Return the (X, Y) coordinate for the center point of the cell that contains the specified text.  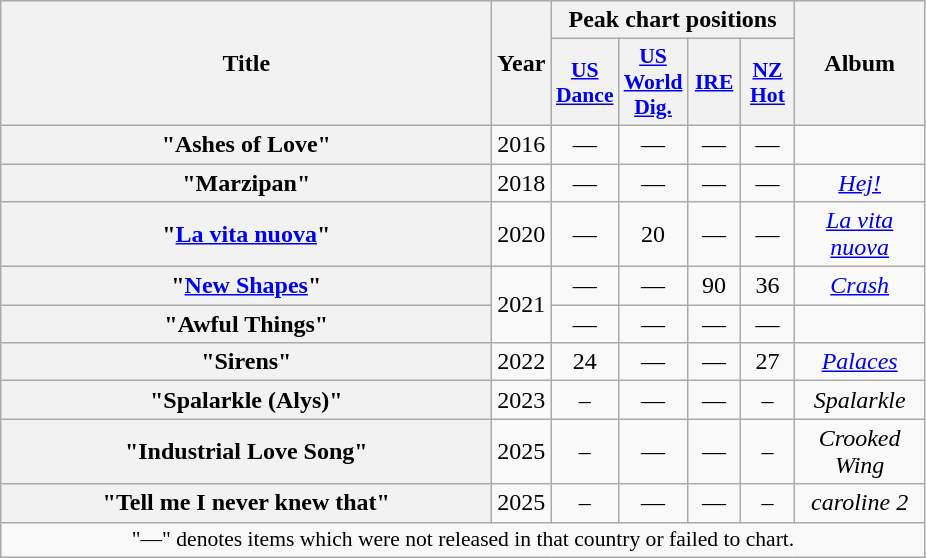
NZHot (768, 82)
2021 (522, 305)
27 (768, 362)
"Spalarkle (Alys)" (246, 400)
USWorldDig. (654, 82)
"Awful Things" (246, 324)
La vita nuova (860, 234)
"Marzipan" (246, 183)
2023 (522, 400)
"—" denotes items which were not released in that country or failed to chart. (463, 540)
Hej! (860, 183)
"Industrial Love Song" (246, 452)
Peak chart positions (672, 20)
Year (522, 64)
36 (768, 286)
"Tell me I never knew that" (246, 503)
Spalarkle (860, 400)
"New Shapes" (246, 286)
Palaces (860, 362)
IRE (714, 82)
24 (585, 362)
"La vita nuova" (246, 234)
"Sirens" (246, 362)
Title (246, 64)
Crash (860, 286)
20 (654, 234)
Crooked Wing (860, 452)
caroline 2 (860, 503)
USDance (585, 82)
Album (860, 64)
"Ashes of Love" (246, 144)
2022 (522, 362)
2020 (522, 234)
2016 (522, 144)
2018 (522, 183)
90 (714, 286)
